Return the [x, y] coordinate for the center point of the cell that contains the specified text.  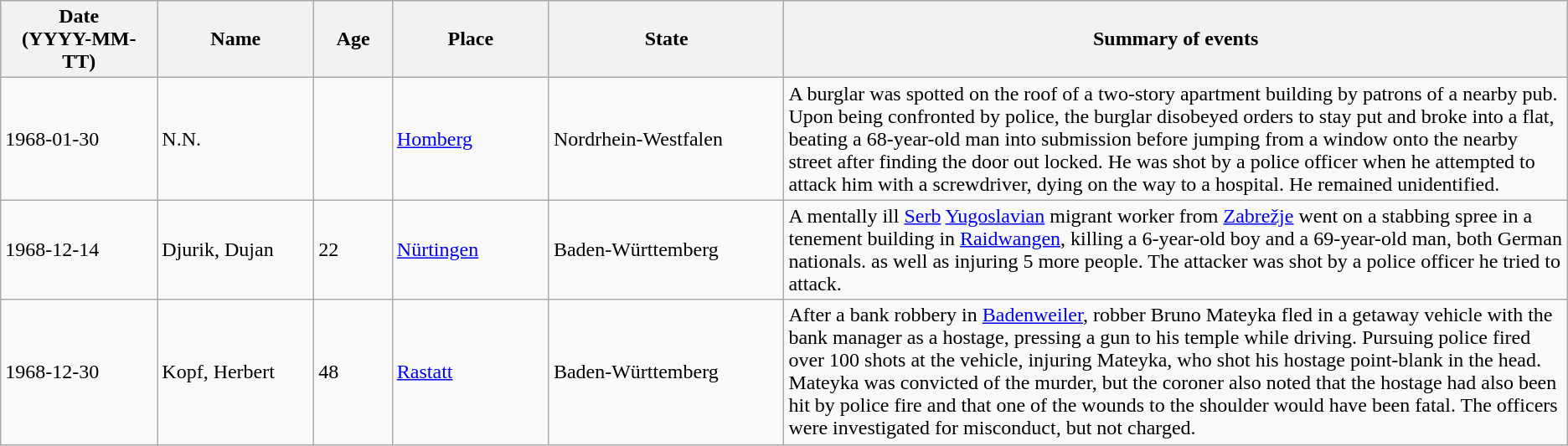
Summary of events [1176, 39]
Name [236, 39]
Nürtingen [471, 249]
1968-01-30 [79, 139]
Date(YYYY-MM-TT) [79, 39]
1968-12-14 [79, 249]
1968-12-30 [79, 372]
Nordrhein-Westfalen [667, 139]
22 [353, 249]
N.N. [236, 139]
Homberg [471, 139]
Age [353, 39]
State [667, 39]
48 [353, 372]
Djurik, Dujan [236, 249]
Place [471, 39]
Rastatt [471, 372]
Kopf, Herbert [236, 372]
